Pinpoint the cell where the given text exists, returning its (X, Y) midpoint coordinate. 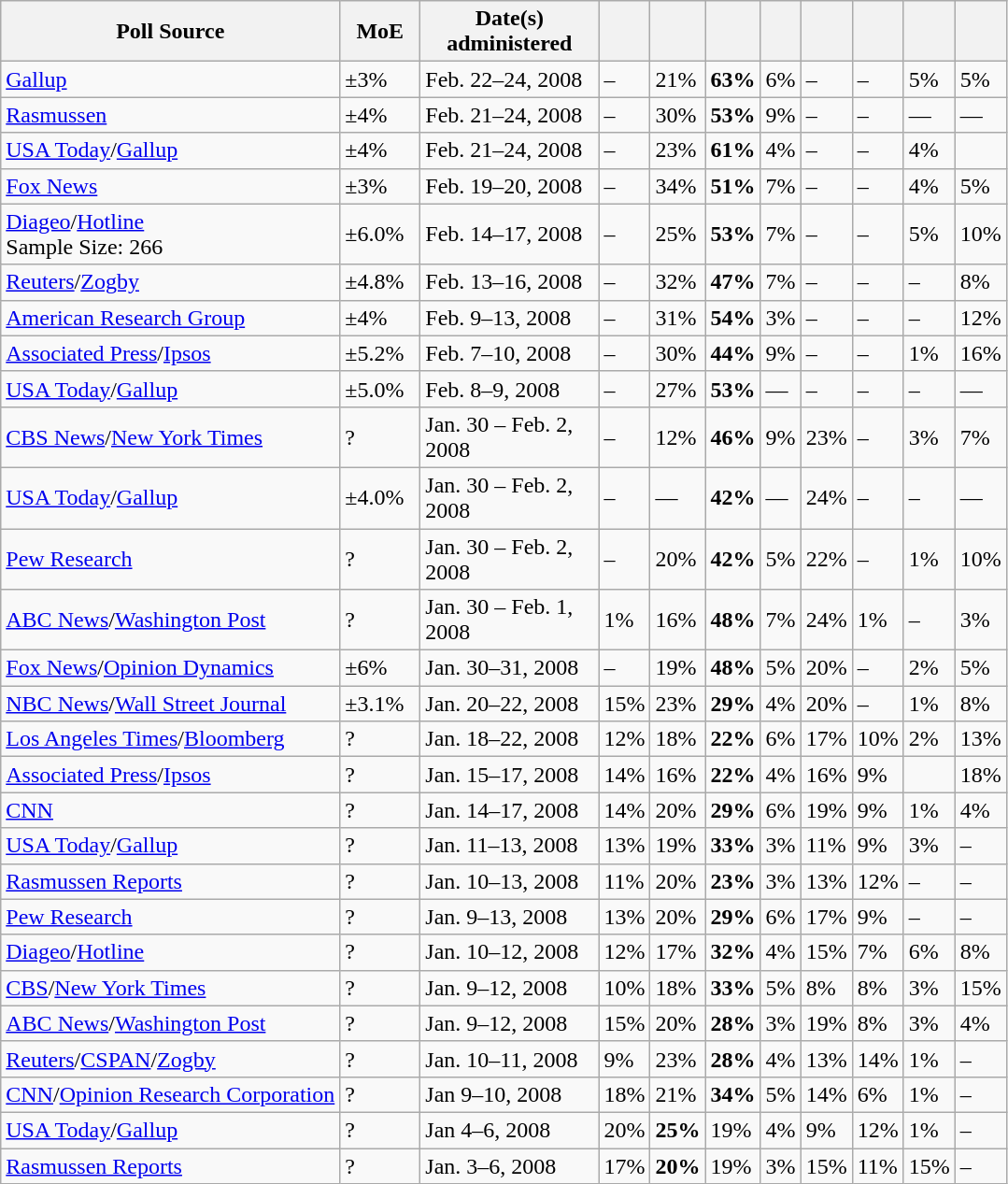
Jan. 15–17, 2008 (510, 775)
CNN (170, 810)
Jan. 3–6, 2008 (510, 1165)
±5.2% (380, 353)
Jan 4–6, 2008 (510, 1130)
Diageo/Hotline (170, 952)
Feb. 9–13, 2008 (510, 318)
Jan. 18–22, 2008 (510, 739)
±5.0% (380, 389)
Date(s)administered (510, 32)
Feb. 8–9, 2008 (510, 389)
Feb. 14–17, 2008 (510, 234)
54% (732, 318)
Reuters/Zogby (170, 282)
CBS/New York Times (170, 988)
Jan. 30 – Feb. 1, 2008 (510, 621)
±6.0% (380, 234)
Fox News (170, 186)
CBS News/New York Times (170, 437)
Jan. 14–17, 2008 (510, 810)
Reuters/CSPAN/Zogby (170, 1059)
±6% (380, 668)
31% (678, 318)
47% (732, 282)
NBC News/Wall Street Journal (170, 704)
±3.1% (380, 704)
Poll Source (170, 32)
44% (732, 353)
American Research Group (170, 318)
Jan. 30–31, 2008 (510, 668)
Feb. 22–24, 2008 (510, 79)
Jan. 10–11, 2008 (510, 1059)
51% (732, 186)
Feb. 13–16, 2008 (510, 282)
61% (732, 150)
Fox News/Opinion Dynamics (170, 668)
63% (732, 79)
MoE (380, 32)
Gallup (170, 79)
±4.8% (380, 282)
Diageo/HotlineSample Size: 266 (170, 234)
Rasmussen (170, 115)
Jan. 9–13, 2008 (510, 917)
Feb. 7–10, 2008 (510, 353)
CNN/Opinion Research Corporation (170, 1094)
27% (678, 389)
Los Angeles Times/Bloomberg (170, 739)
Jan. 11–13, 2008 (510, 846)
Jan. 10–12, 2008 (510, 952)
Jan. 20–22, 2008 (510, 704)
Feb. 19–20, 2008 (510, 186)
46% (732, 437)
±4.0% (380, 497)
Jan 9–10, 2008 (510, 1094)
Jan. 10–13, 2008 (510, 881)
